Scan for the cell matching the given text and deliver its (x, y) coordinate at center. 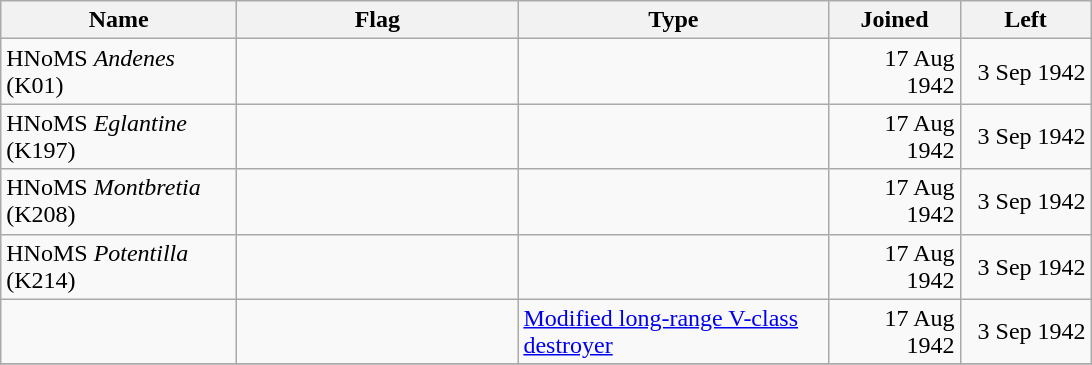
Flag (378, 20)
HNoMS Potentilla (K214) (119, 266)
Joined (894, 20)
Type (674, 20)
HNoMS Andenes (K01) (119, 72)
Modified long-range V-class destroyer (674, 332)
HNoMS Montbretia (K208) (119, 202)
HNoMS Eglantine (K197) (119, 136)
Name (119, 20)
Left (1026, 20)
